Capture the cell that displays the provided text and extract its [x, y] central coordinate. 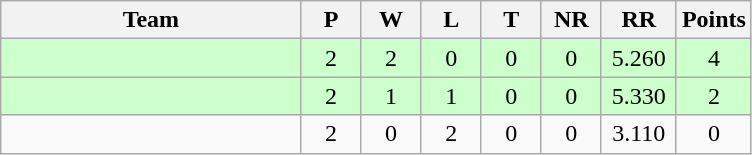
P [331, 20]
NR [571, 20]
Team [151, 20]
5.260 [638, 58]
Points [714, 20]
RR [638, 20]
L [451, 20]
3.110 [638, 134]
4 [714, 58]
W [391, 20]
T [511, 20]
5.330 [638, 96]
